Pinpoint the cell where the given text exists, returning its (x, y) midpoint coordinate. 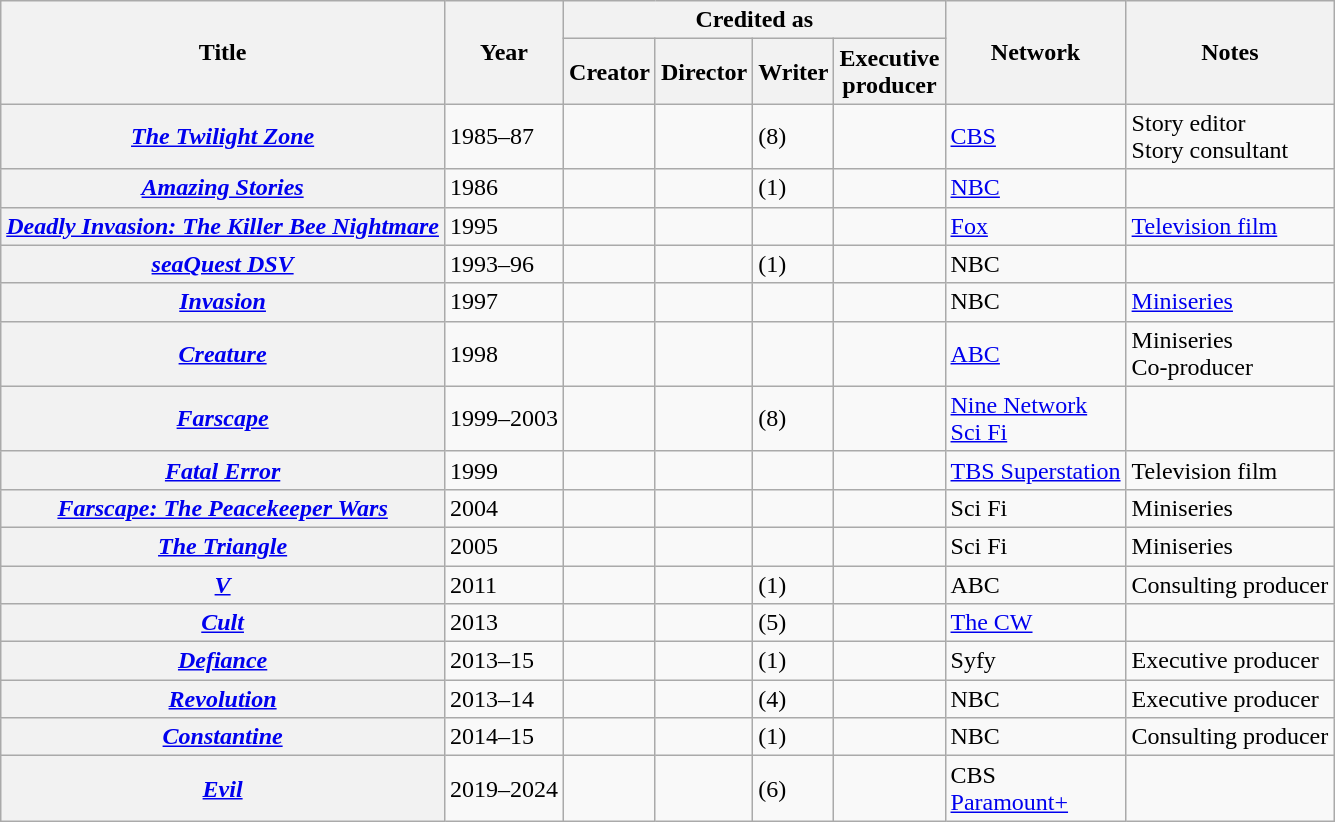
Nine NetworkSci Fi (1036, 418)
1993–96 (504, 264)
CBS (1036, 136)
Director (704, 72)
Title (223, 52)
Syfy (1036, 661)
(4) (794, 699)
Fox (1036, 226)
2011 (504, 585)
Constantine (223, 737)
1995 (504, 226)
seaQuest DSV (223, 264)
The CW (1036, 623)
2005 (504, 546)
2004 (504, 508)
Creator (610, 72)
1999–2003 (504, 418)
Creature (223, 354)
TBS Superstation (1036, 470)
Deadly Invasion: The Killer Bee Nightmare (223, 226)
(6) (794, 788)
Fatal Error (223, 470)
V (223, 585)
2013 (504, 623)
Evil (223, 788)
Writer (794, 72)
2013–15 (504, 661)
Invasion (223, 302)
Amazing Stories (223, 188)
Farscape (223, 418)
Notes (1230, 52)
Network (1036, 52)
1998 (504, 354)
1986 (504, 188)
1985–87 (504, 136)
Year (504, 52)
Cult (223, 623)
Credited as (754, 20)
2013–14 (504, 699)
2019–2024 (504, 788)
1999 (504, 470)
Defiance (223, 661)
2014–15 (504, 737)
1997 (504, 302)
The Triangle (223, 546)
Story editor Story consultant (1230, 136)
Executiveproducer (890, 72)
CBSParamount+ (1036, 788)
(5) (794, 623)
MiniseriesCo-producer (1230, 354)
The Twilight Zone (223, 136)
Revolution (223, 699)
Farscape: The Peacekeeper Wars (223, 508)
